Find where the given text appears and provide that cell's center as [x, y] coordinate. 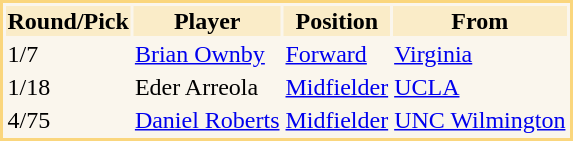
Virginia [480, 54]
1/18 [68, 87]
Eder Arreola [207, 87]
4/75 [68, 120]
Daniel Roberts [207, 120]
From [480, 21]
UNC Wilmington [480, 120]
1/7 [68, 54]
Forward [337, 54]
Round/Pick [68, 21]
Brian Ownby [207, 54]
UCLA [480, 87]
Position [337, 21]
Player [207, 21]
